Locate the cell with the specified text and output its (X, Y) center coordinate. 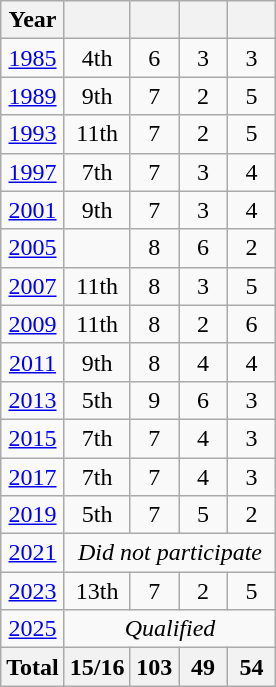
103 (154, 667)
1985 (33, 58)
2025 (33, 629)
2013 (33, 400)
1997 (33, 172)
2021 (33, 553)
Did not participate (170, 553)
2007 (33, 286)
2015 (33, 438)
49 (204, 667)
Total (33, 667)
1993 (33, 134)
Qualified (170, 629)
2019 (33, 515)
2005 (33, 248)
2011 (33, 362)
2023 (33, 591)
1989 (33, 96)
2009 (33, 324)
4th (97, 58)
Year (33, 20)
13th (97, 591)
9 (154, 400)
15/16 (97, 667)
2017 (33, 477)
2001 (33, 210)
54 (252, 667)
